Extract the (X, Y) coordinate from the center of the cell holding the provided text.  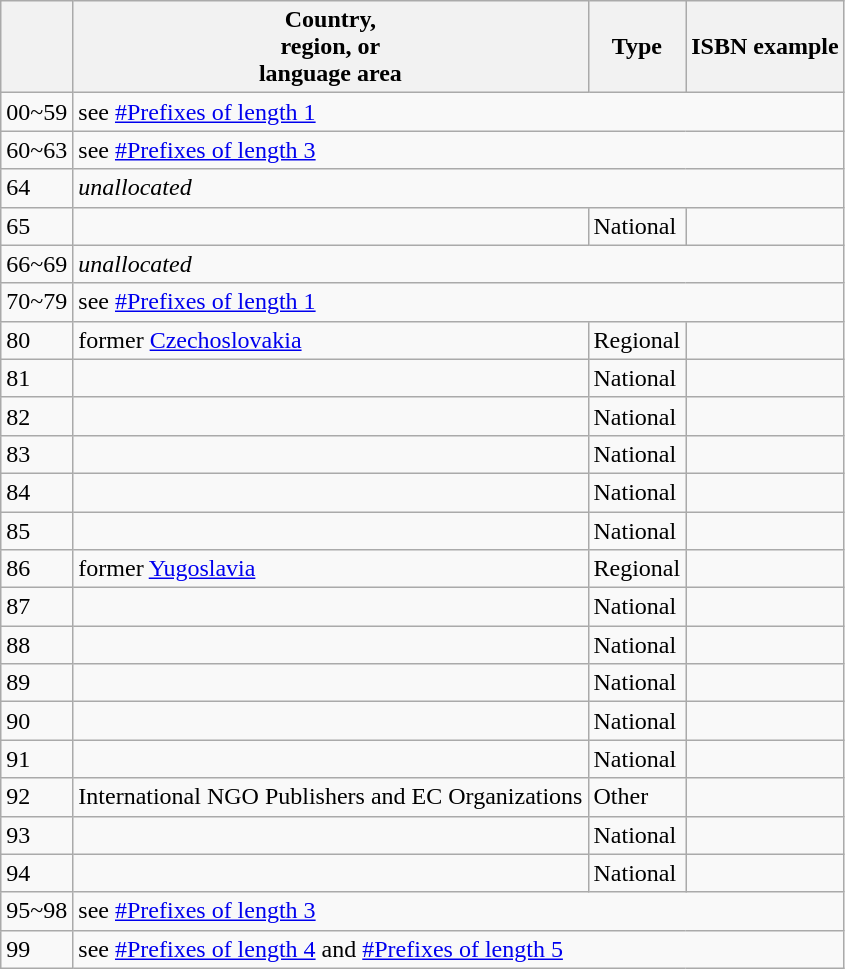
95~98 (37, 911)
88 (37, 645)
see #Prefixes of length 4 and #Prefixes of length 5 (458, 949)
64 (37, 188)
70~79 (37, 302)
83 (37, 454)
91 (37, 759)
00~59 (37, 112)
66~69 (37, 264)
Other (637, 797)
Type (637, 47)
81 (37, 378)
65 (37, 226)
former Czechoslovakia (330, 340)
82 (37, 416)
90 (37, 721)
93 (37, 835)
94 (37, 873)
Country,region, orlanguage area (330, 47)
85 (37, 531)
International NGO Publishers and EC Organizations (330, 797)
86 (37, 569)
89 (37, 683)
60~63 (37, 150)
87 (37, 607)
80 (37, 340)
ISBN example (765, 47)
84 (37, 492)
99 (37, 949)
92 (37, 797)
former Yugoslavia (330, 569)
